From the cell containing the given text, extract its center point as [X, Y] coordinate. 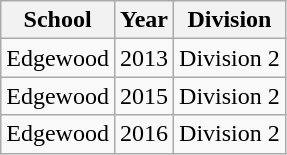
2013 [144, 58]
Year [144, 20]
2016 [144, 134]
2015 [144, 96]
School [58, 20]
Division [230, 20]
